Output the (X, Y) coordinate of the center of the cell containing the given text.  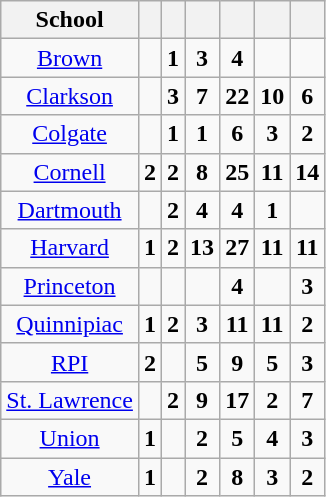
Union (70, 438)
Quinnipiac (70, 324)
Cornell (70, 172)
Dartmouth (70, 210)
School (70, 20)
Yale (70, 477)
Colgate (70, 134)
10 (272, 96)
St. Lawrence (70, 400)
Harvard (70, 248)
17 (238, 400)
22 (238, 96)
Clarkson (70, 96)
13 (202, 248)
27 (238, 248)
25 (238, 172)
RPI (70, 362)
Brown (70, 58)
14 (308, 172)
Princeton (70, 286)
